Return [x, y] of the center of cell containing provided text 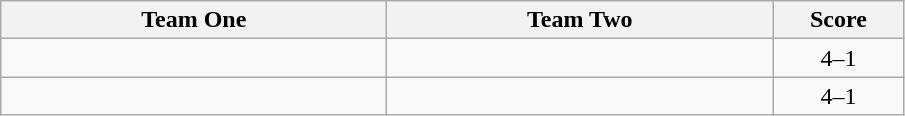
Team Two [580, 20]
Score [838, 20]
Team One [194, 20]
